Search for the cell housing the specified text and yield its [X, Y] center coordinate. 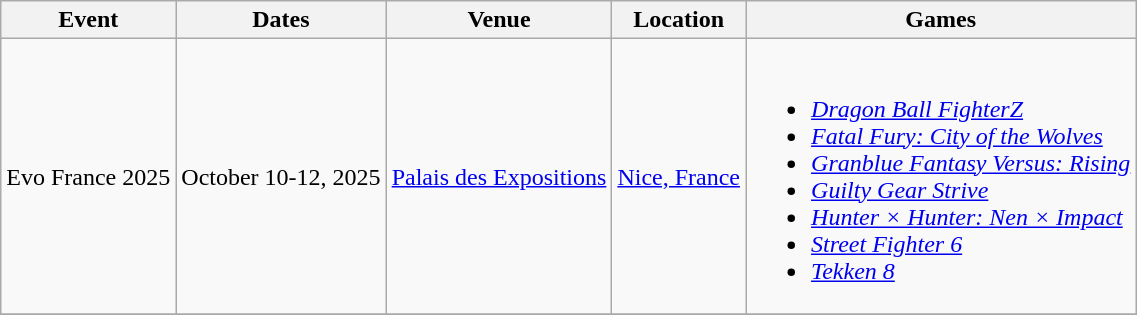
Palais des Expositions [499, 176]
Nice, France [679, 176]
Location [679, 20]
Venue [499, 20]
Event [88, 20]
Games [941, 20]
October 10-12, 2025 [281, 176]
Dates [281, 20]
Evo France 2025 [88, 176]
